Search for the cell housing the specified text and yield its (x, y) center coordinate. 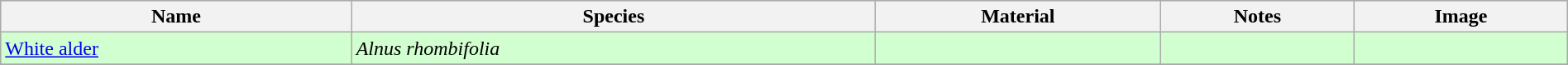
White alder (176, 48)
Species (614, 17)
Name (176, 17)
Alnus rhombifolia (614, 48)
Notes (1257, 17)
Image (1461, 17)
Material (1018, 17)
